Pinpoint the cell where the given text exists, returning its [X, Y] midpoint coordinate. 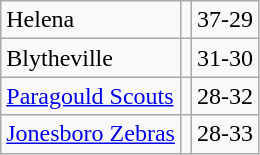
28-32 [226, 96]
Paragould Scouts [91, 96]
Blytheville [91, 58]
Helena [91, 20]
Jonesboro Zebras [91, 134]
37-29 [226, 20]
31-30 [226, 58]
28-33 [226, 134]
